Pinpoint the cell where the given text exists, returning its [X, Y] midpoint coordinate. 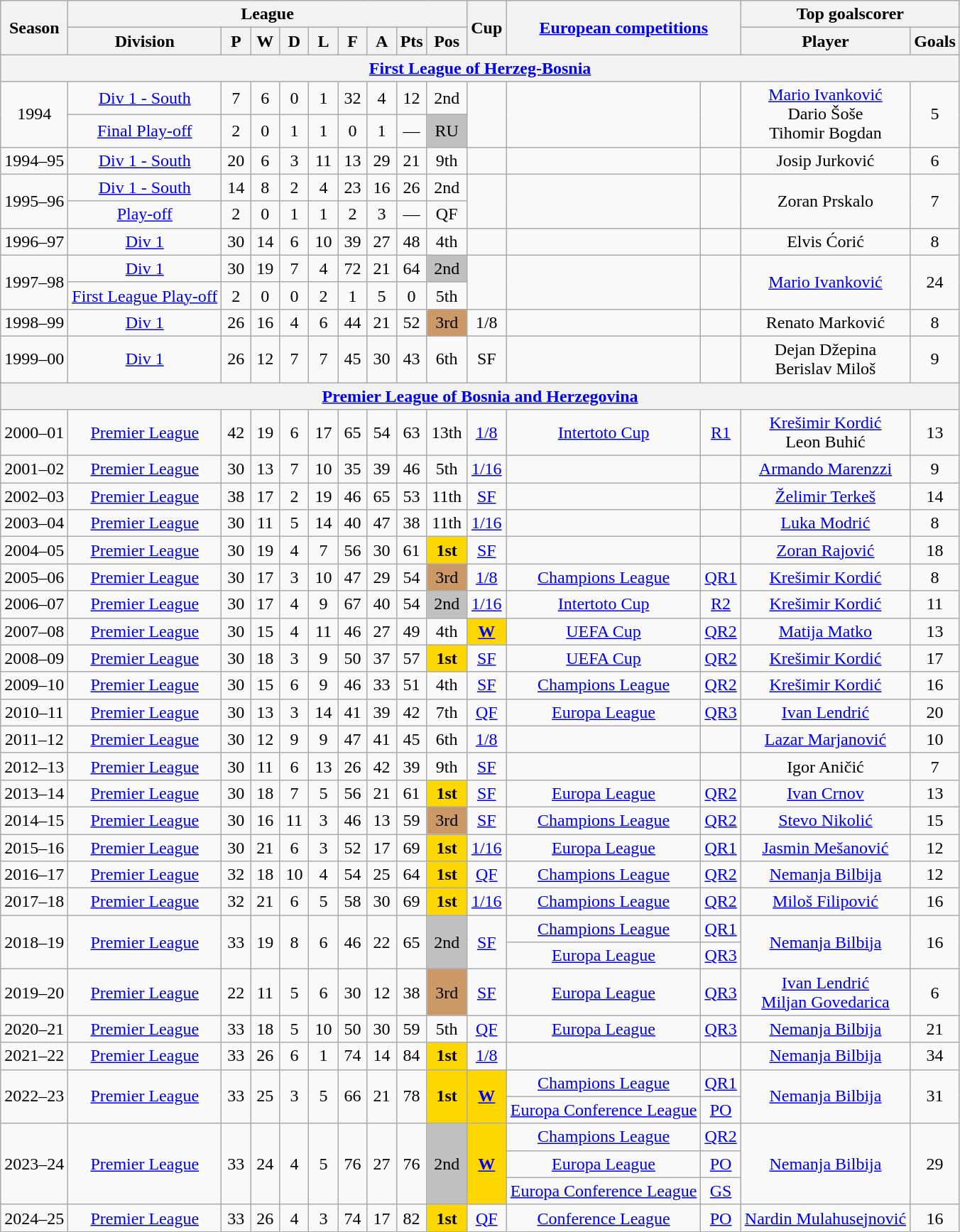
2013–14 [34, 793]
2006–07 [34, 604]
Krešimir KordićLeon Buhić [825, 433]
Jasmin Mešanović [825, 847]
L [324, 41]
2018–19 [34, 942]
A [382, 41]
Season [34, 28]
2015–16 [34, 847]
1998–99 [34, 322]
2023–24 [34, 1164]
34 [935, 1056]
2010–11 [34, 712]
Player [825, 41]
2003–04 [34, 523]
Dejan DžepinaBerislav Miloš [825, 359]
2004–05 [34, 550]
Pts [412, 41]
1997–98 [34, 282]
Play-off [145, 214]
2014–15 [34, 820]
43 [412, 359]
2016–17 [34, 875]
Cup [486, 28]
Nardin Mulahusejnović [825, 1218]
Armando Marenzzi [825, 469]
2005–06 [34, 577]
GS [721, 1191]
Želimir Terkeš [825, 496]
57 [412, 658]
Igor Aničić [825, 766]
Mario IvankovićDario ŠošeTihomir Bogdan [825, 114]
2012–13 [34, 766]
66 [352, 1096]
1999–00 [34, 359]
First League Play-off [145, 295]
7th [447, 712]
Goals [935, 41]
R2 [721, 604]
78 [412, 1096]
R1 [721, 433]
1996–97 [34, 241]
Ivan Lendrić Miljan Govedarica [825, 993]
League [267, 14]
13th [447, 433]
Pos [447, 41]
2020–21 [34, 1029]
51 [412, 685]
Top goalscorer [850, 14]
Ivan Lendrić [825, 712]
44 [352, 322]
F [352, 41]
48 [412, 241]
2009–10 [34, 685]
49 [412, 631]
2022–23 [34, 1096]
31 [935, 1096]
Matija Matko [825, 631]
2011–12 [34, 739]
Elvis Ćorić [825, 241]
Zoran Prskalo [825, 201]
72 [352, 268]
2000–01 [34, 433]
Zoran Rajović [825, 550]
2017–18 [34, 902]
82 [412, 1218]
Mario Ivanković [825, 282]
1994 [34, 114]
67 [352, 604]
2019–20 [34, 993]
35 [352, 469]
2001–02 [34, 469]
2008–09 [34, 658]
Miloš Filipović [825, 902]
2021–22 [34, 1056]
RU [447, 131]
European competitions [623, 28]
2007–08 [34, 631]
Lazar Marjanović [825, 739]
Josip Jurković [825, 160]
53 [412, 496]
Luka Modrić [825, 523]
1994–95 [34, 160]
D [294, 41]
63 [412, 433]
Premier League of Bosnia and Herzegovina [480, 396]
P [236, 41]
2002–03 [34, 496]
1995–96 [34, 201]
2024–25 [34, 1218]
Final Play-off [145, 131]
37 [382, 658]
Ivan Crnov [825, 793]
84 [412, 1056]
Division [145, 41]
Renato Marković [825, 322]
23 [352, 187]
Conference League [604, 1218]
Stevo Nikolić [825, 820]
58 [352, 902]
First League of Herzeg-Bosnia [480, 68]
